Provide the (x, y) coordinate of the cell's center where the given text is located.  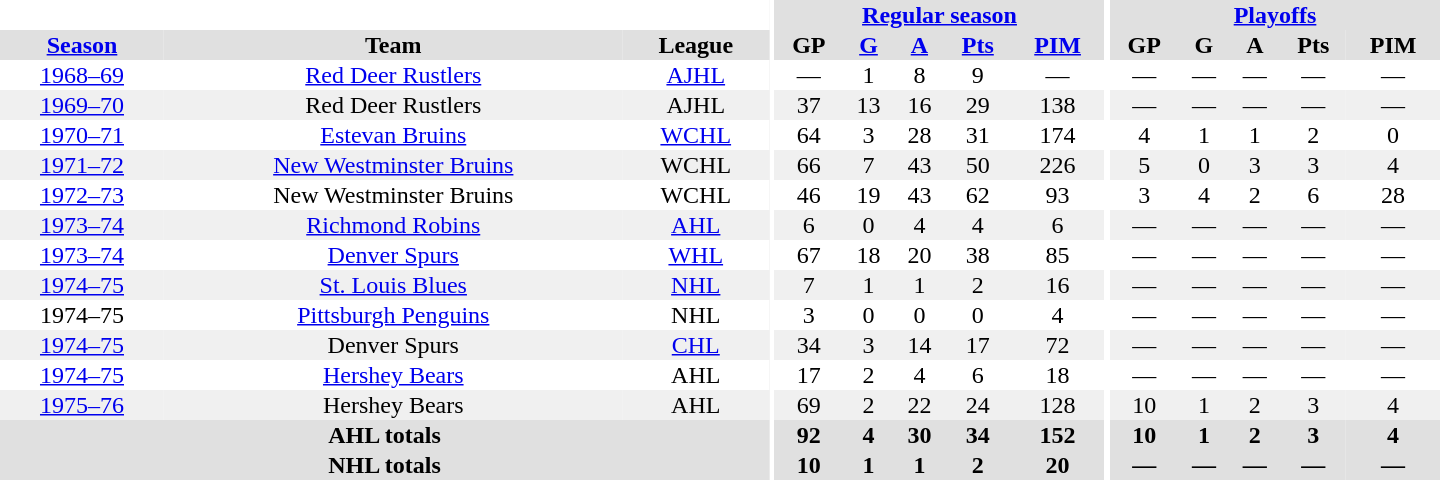
8 (920, 75)
62 (978, 195)
138 (1058, 105)
22 (920, 405)
Estevan Bruins (394, 135)
37 (809, 105)
69 (809, 405)
66 (809, 165)
174 (1058, 135)
1972–73 (82, 195)
Team (394, 45)
93 (1058, 195)
AHL totals (384, 435)
14 (920, 345)
50 (978, 165)
19 (868, 195)
226 (1058, 165)
9 (978, 75)
128 (1058, 405)
29 (978, 105)
CHL (696, 345)
Regular season (940, 15)
64 (809, 135)
1968–69 (82, 75)
WHL (696, 255)
5 (1144, 165)
1971–72 (82, 165)
92 (809, 435)
46 (809, 195)
24 (978, 405)
League (696, 45)
152 (1058, 435)
38 (978, 255)
St. Louis Blues (394, 285)
Season (82, 45)
Playoffs (1275, 15)
NHL totals (384, 465)
Richmond Robins (394, 225)
1975–76 (82, 405)
1969–70 (82, 105)
1970–71 (82, 135)
72 (1058, 345)
67 (809, 255)
30 (920, 435)
31 (978, 135)
Pittsburgh Penguins (394, 315)
13 (868, 105)
85 (1058, 255)
